Locate the cell with the specified text and output its [x, y] center coordinate. 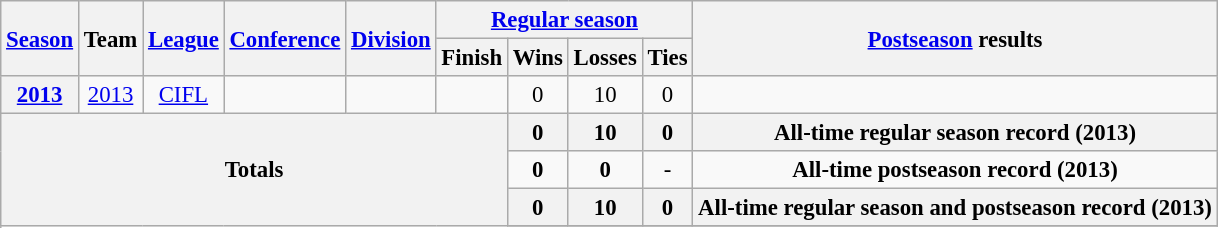
- [668, 170]
Ties [668, 58]
Postseason results [955, 38]
Season [40, 38]
CIFL [184, 95]
Conference [285, 38]
Regular season [564, 20]
All-time regular season record (2013) [955, 133]
Losses [605, 58]
Team [110, 38]
Totals [254, 170]
Wins [538, 58]
All-time postseason record (2013) [955, 170]
Finish [472, 58]
All-time regular season and postseason record (2013) [955, 208]
Division [391, 38]
League [184, 38]
